Search for the cell housing the specified text and yield its [X, Y] center coordinate. 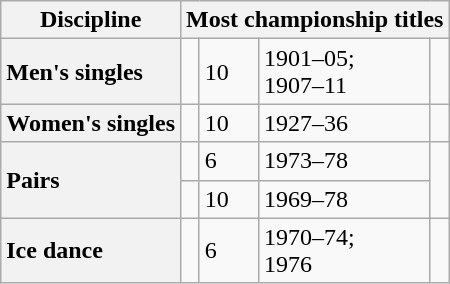
Discipline [91, 20]
1927–36 [344, 123]
Ice dance [91, 250]
1901–05;1907–11 [344, 72]
1970–74;1976 [344, 250]
Most championship titles [315, 20]
Men's singles [91, 72]
1969–78 [344, 199]
1973–78 [344, 161]
Pairs [91, 180]
Women's singles [91, 123]
